Pinpoint the cell where the given text exists, returning its (x, y) midpoint coordinate. 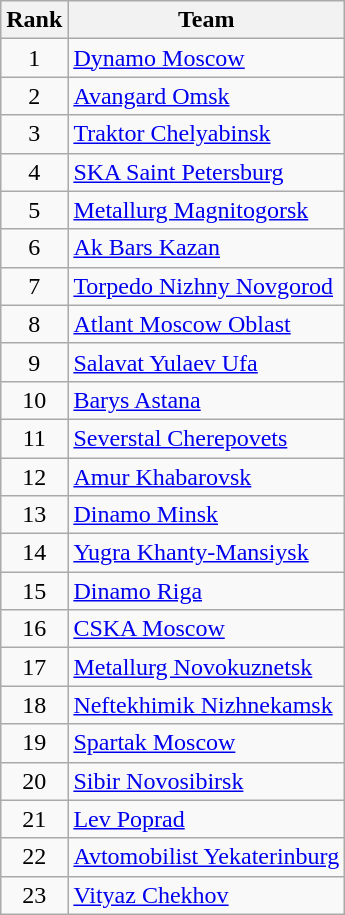
Dinamo Minsk (206, 515)
20 (34, 781)
Metallurg Magnitogorsk (206, 210)
Vityaz Chekhov (206, 895)
5 (34, 210)
6 (34, 248)
Team (206, 20)
Traktor Chelyabinsk (206, 134)
Torpedo Nizhny Novgorod (206, 286)
12 (34, 477)
19 (34, 743)
17 (34, 667)
7 (34, 286)
10 (34, 400)
Ak Bars Kazan (206, 248)
14 (34, 553)
Dynamo Moscow (206, 58)
Atlant Moscow Oblast (206, 324)
11 (34, 438)
Rank (34, 20)
15 (34, 591)
Amur Khabarovsk (206, 477)
3 (34, 134)
Yugra Khanty-Mansiysk (206, 553)
SKA Saint Petersburg (206, 172)
Metallurg Novokuznetsk (206, 667)
2 (34, 96)
Severstal Cherepovets (206, 438)
Spartak Moscow (206, 743)
18 (34, 705)
CSKA Moscow (206, 629)
23 (34, 895)
9 (34, 362)
Dinamo Riga (206, 591)
Avangard Omsk (206, 96)
Barys Astana (206, 400)
22 (34, 857)
Neftekhimik Nizhnekamsk (206, 705)
4 (34, 172)
13 (34, 515)
8 (34, 324)
Lev Poprad (206, 819)
21 (34, 819)
Avtomobilist Yekaterinburg (206, 857)
Salavat Yulaev Ufa (206, 362)
Sibir Novosibirsk (206, 781)
16 (34, 629)
1 (34, 58)
